Output the [x, y] coordinate of the center of the cell containing the given text.  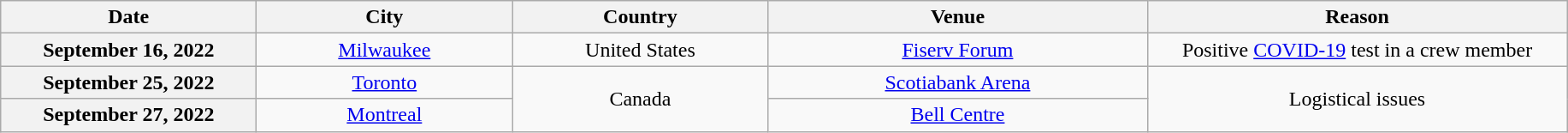
September 27, 2022 [128, 115]
United States [640, 50]
September 16, 2022 [128, 50]
Venue [958, 17]
City [385, 17]
Logistical issues [1357, 99]
Bell Centre [958, 115]
Montreal [385, 115]
Scotiabank Arena [958, 82]
Country [640, 17]
September 25, 2022 [128, 82]
Reason [1357, 17]
Milwaukee [385, 50]
Date [128, 17]
Canada [640, 99]
Fiserv Forum [958, 50]
Toronto [385, 82]
Positive COVID-19 test in a crew member [1357, 50]
